For the text-containing cell, return its midpoint in [X, Y] coordinate format. 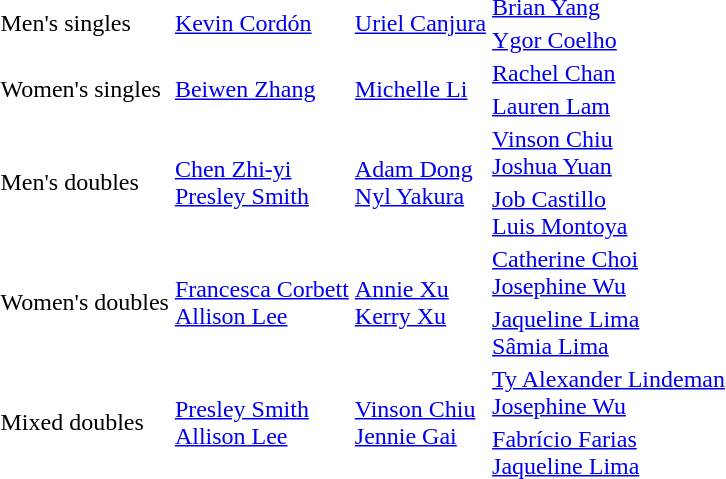
Chen Zhi-yi Presley Smith [262, 182]
Adam Dong Nyl Yakura [420, 182]
Beiwen Zhang [262, 90]
Annie Xu Kerry Xu [420, 302]
Michelle Li [420, 90]
Francesca Corbett Allison Lee [262, 302]
